Extract the (x, y) coordinate from the center of the cell holding the provided text.  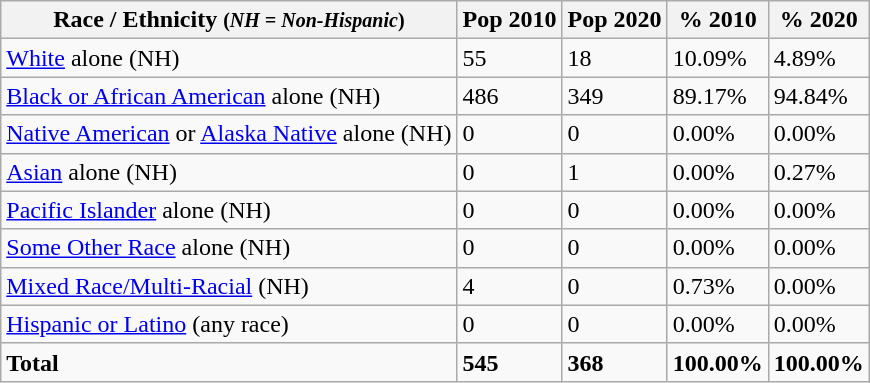
Total (229, 362)
White alone (NH) (229, 58)
0.73% (718, 286)
1 (614, 172)
349 (614, 96)
89.17% (718, 96)
Pop 2020 (614, 20)
10.09% (718, 58)
545 (510, 362)
0.27% (818, 172)
Hispanic or Latino (any race) (229, 324)
4 (510, 286)
Mixed Race/Multi-Racial (NH) (229, 286)
368 (614, 362)
% 2020 (818, 20)
18 (614, 58)
4.89% (818, 58)
% 2010 (718, 20)
Race / Ethnicity (NH = Non-Hispanic) (229, 20)
94.84% (818, 96)
Pacific Islander alone (NH) (229, 210)
55 (510, 58)
486 (510, 96)
Pop 2010 (510, 20)
Some Other Race alone (NH) (229, 248)
Native American or Alaska Native alone (NH) (229, 134)
Black or African American alone (NH) (229, 96)
Asian alone (NH) (229, 172)
